Extract the (X, Y) coordinate from the center of the cell holding the provided text.  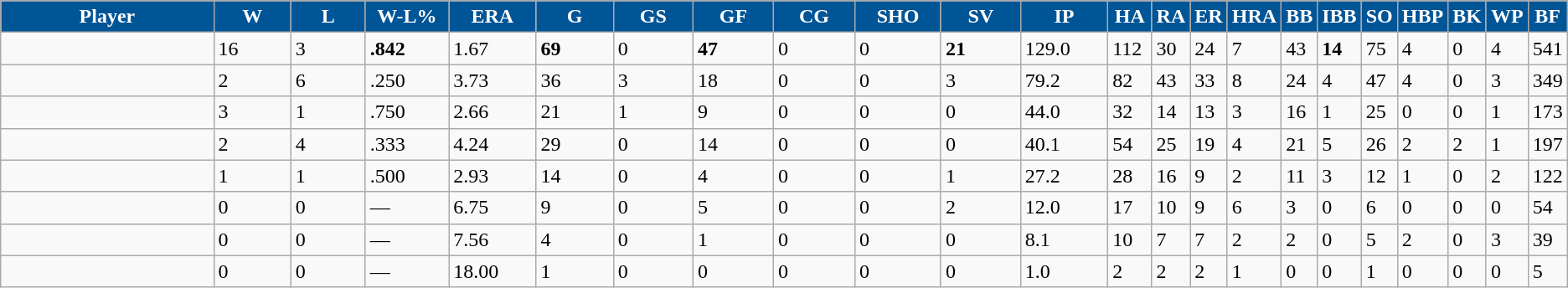
69 (575, 49)
82 (1130, 80)
122 (1548, 176)
W (252, 17)
1.67 (493, 49)
GF (734, 17)
32 (1130, 112)
12.0 (1064, 208)
26 (1379, 144)
197 (1548, 144)
CG (814, 17)
HBP (1422, 17)
13 (1209, 112)
G (575, 17)
IBB (1339, 17)
SO (1379, 17)
BB (1300, 17)
39 (1548, 239)
IP (1064, 17)
ERA (493, 17)
18.00 (493, 271)
17 (1130, 208)
8 (1254, 80)
28 (1130, 176)
.333 (407, 144)
Player (107, 17)
WP (1507, 17)
11 (1300, 176)
79.2 (1064, 80)
33 (1209, 80)
2.93 (493, 176)
HA (1130, 17)
3.73 (493, 80)
6.75 (493, 208)
ER (1209, 17)
30 (1171, 49)
349 (1548, 80)
8.1 (1064, 239)
HRA (1254, 17)
RA (1171, 17)
2.66 (493, 112)
.250 (407, 80)
12 (1379, 176)
W-L% (407, 17)
GS (653, 17)
.500 (407, 176)
7.56 (493, 239)
BK (1467, 17)
SHO (898, 17)
4.24 (493, 144)
44.0 (1064, 112)
.842 (407, 49)
40.1 (1064, 144)
75 (1379, 49)
36 (575, 80)
173 (1548, 112)
19 (1209, 144)
SV (980, 17)
1.0 (1064, 271)
L (328, 17)
541 (1548, 49)
112 (1130, 49)
.750 (407, 112)
29 (575, 144)
18 (734, 80)
27.2 (1064, 176)
BF (1548, 17)
129.0 (1064, 49)
